Provide the (x, y) coordinate of the cell's center where the given text is located.  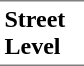
Street Level (42, 33)
